Scan for the cell matching the given text and deliver its [x, y] coordinate at center. 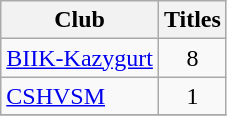
8 [192, 58]
CSHVSM [80, 96]
1 [192, 96]
BIIK-Kazygurt [80, 58]
Club [80, 20]
Titles [192, 20]
